Determine the [x, y] coordinate at the center of the cell enclosing the given text.  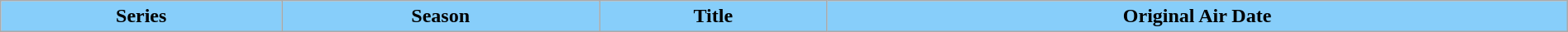
Series [141, 16]
Original Air Date [1198, 16]
Season [441, 16]
Title [713, 16]
